From the cell containing the given text, extract its center point as (X, Y) coordinate. 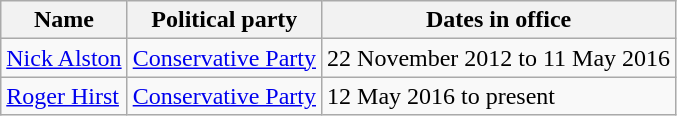
Roger Hirst (64, 96)
12 May 2016 to present (499, 96)
Nick Alston (64, 58)
Dates in office (499, 20)
Political party (224, 20)
22 November 2012 to 11 May 2016 (499, 58)
Name (64, 20)
